For the text-containing cell, return its midpoint in (x, y) coordinate format. 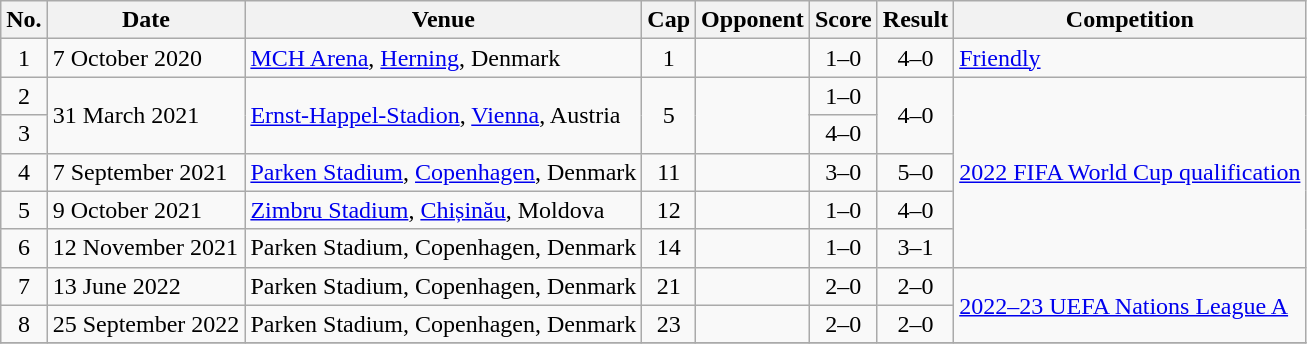
2 (24, 96)
12 November 2021 (146, 248)
13 June 2022 (146, 286)
25 September 2022 (146, 324)
9 October 2021 (146, 210)
5–0 (915, 172)
7 September 2021 (146, 172)
Date (146, 20)
6 (24, 248)
Friendly (1130, 58)
23 (669, 324)
2022–23 UEFA Nations League A (1130, 305)
3 (24, 134)
12 (669, 210)
Zimbru Stadium, Chișinău, Moldova (444, 210)
Score (843, 20)
No. (24, 20)
2022 FIFA World Cup qualification (1130, 172)
Venue (444, 20)
11 (669, 172)
21 (669, 286)
3–1 (915, 248)
Competition (1130, 20)
8 (24, 324)
MCH Arena, Herning, Denmark (444, 58)
4 (24, 172)
Result (915, 20)
31 March 2021 (146, 115)
7 October 2020 (146, 58)
7 (24, 286)
Opponent (753, 20)
Ernst-Happel-Stadion, Vienna, Austria (444, 115)
3–0 (843, 172)
Cap (669, 20)
14 (669, 248)
